Locate the cell with the specified text and output its [x, y] center coordinate. 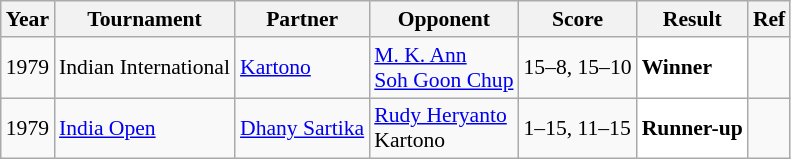
Tournament [144, 19]
Score [578, 19]
1–15, 11–15 [578, 128]
Dhany Sartika [302, 128]
Year [28, 19]
Result [692, 19]
Kartono [302, 68]
Runner-up [692, 128]
Partner [302, 19]
Rudy Heryanto Kartono [444, 128]
M. K. Ann Soh Goon Chup [444, 68]
Indian International [144, 68]
India Open [144, 128]
Opponent [444, 19]
Winner [692, 68]
Ref [769, 19]
15–8, 15–10 [578, 68]
